Return (X, Y) of the center of cell containing provided text 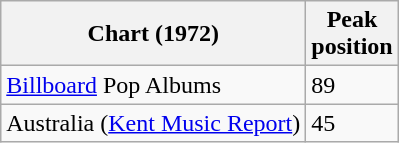
89 (352, 85)
Chart (1972) (154, 34)
Billboard Pop Albums (154, 85)
Australia (Kent Music Report) (154, 123)
45 (352, 123)
Peak position (352, 34)
